Return [x, y] of the center of cell containing provided text 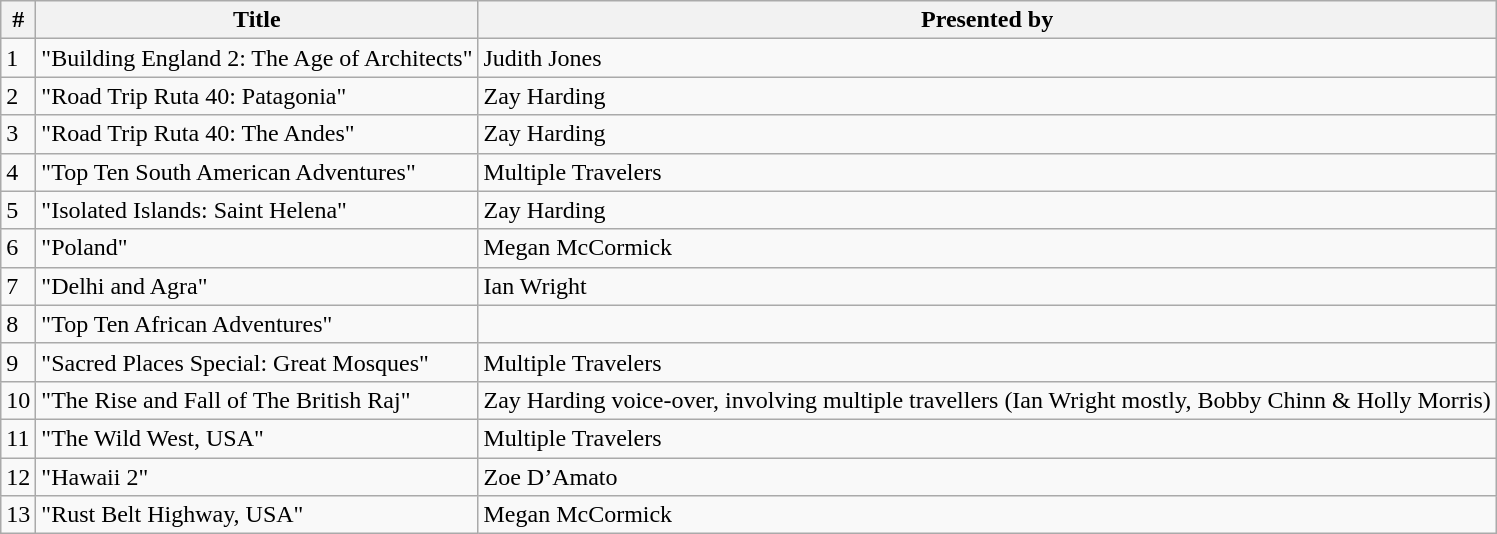
"Sacred Places Special: Great Mosques" [257, 362]
Zay Harding voice-over, involving multiple travellers (Ian Wright mostly, Bobby Chinn & Holly Morris) [987, 400]
"Top Ten African Adventures" [257, 324]
"Rust Belt Highway, USA" [257, 515]
1 [18, 58]
Judith Jones [987, 58]
11 [18, 438]
3 [18, 134]
Ian Wright [987, 286]
Title [257, 20]
8 [18, 324]
10 [18, 400]
"Road Trip Ruta 40: The Andes" [257, 134]
6 [18, 248]
7 [18, 286]
"The Wild West, USA" [257, 438]
"Building England 2: The Age of Architects" [257, 58]
"Hawaii 2" [257, 477]
4 [18, 172]
9 [18, 362]
"Top Ten South American Adventures" [257, 172]
# [18, 20]
2 [18, 96]
"The Rise and Fall of The British Raj" [257, 400]
13 [18, 515]
Zoe D’Amato [987, 477]
"Delhi and Agra" [257, 286]
12 [18, 477]
"Road Trip Ruta 40: Patagonia" [257, 96]
"Isolated Islands: Saint Helena" [257, 210]
"Poland" [257, 248]
5 [18, 210]
Presented by [987, 20]
